From the cell containing the given text, extract its center point as (x, y) coordinate. 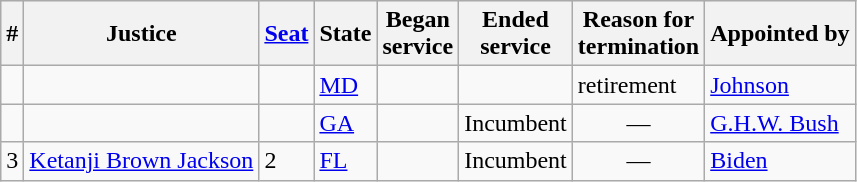
3 (12, 161)
Johnson (780, 85)
FL (346, 161)
Appointed by (780, 34)
Biden (780, 161)
Reason fortermination (638, 34)
Began service (418, 34)
Justice (142, 34)
GA (346, 123)
G.H.W. Bush (780, 123)
Ketanji Brown Jackson (142, 161)
retirement (638, 85)
Ended service (516, 34)
Seat (286, 34)
MD (346, 85)
State (346, 34)
2 (286, 161)
# (12, 34)
